Provide the (x, y) coordinate of the cell's center where the given text is located.  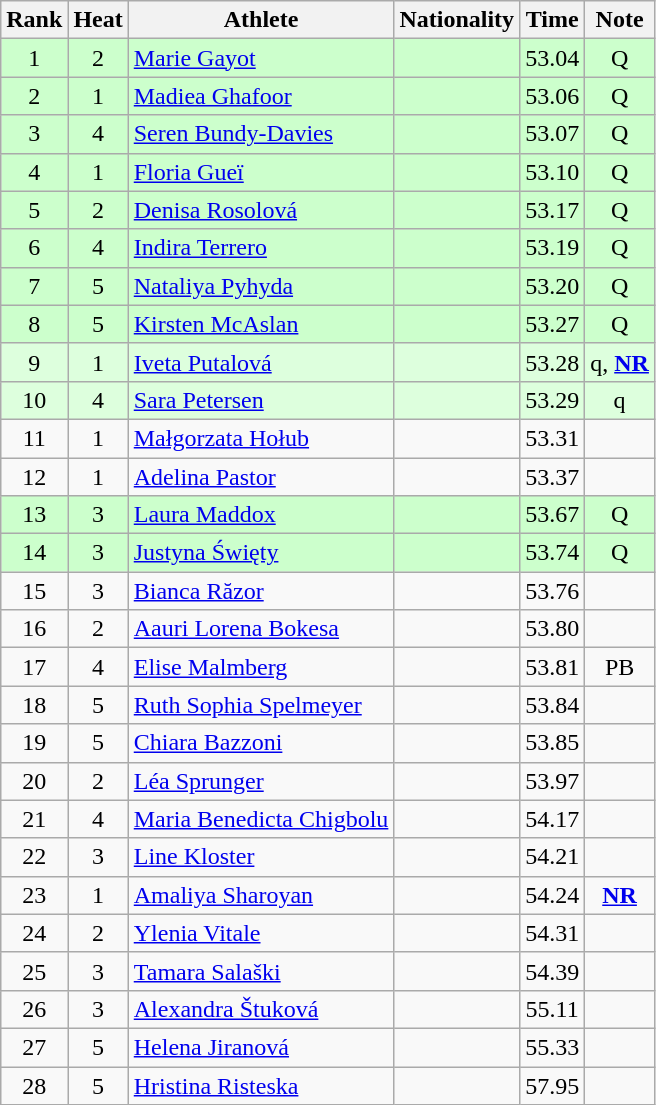
21 (34, 819)
11 (34, 438)
53.17 (552, 210)
53.31 (552, 438)
57.95 (552, 1085)
Maria Benedicta Chigbolu (261, 819)
14 (34, 553)
Amaliya Sharoyan (261, 895)
Nataliya Pyhyda (261, 286)
Note (620, 20)
Nationality (457, 20)
Chiara Bazzoni (261, 743)
Iveta Putalová (261, 362)
53.74 (552, 553)
26 (34, 1009)
Marie Gayot (261, 58)
53.19 (552, 248)
10 (34, 400)
19 (34, 743)
Ylenia Vitale (261, 933)
Sara Petersen (261, 400)
Ruth Sophia Spelmeyer (261, 705)
q, NR (620, 362)
Adelina Pastor (261, 477)
53.97 (552, 781)
Athlete (261, 20)
8 (34, 324)
9 (34, 362)
Rank (34, 20)
13 (34, 515)
Bianca Răzor (261, 591)
Alexandra Štuková (261, 1009)
54.31 (552, 933)
Floria Gueï (261, 172)
q (620, 400)
53.28 (552, 362)
23 (34, 895)
15 (34, 591)
53.04 (552, 58)
54.24 (552, 895)
6 (34, 248)
Justyna Święty (261, 553)
PB (620, 667)
Małgorzata Hołub (261, 438)
Heat (98, 20)
Tamara Salaški (261, 971)
53.29 (552, 400)
Indira Terrero (261, 248)
53.76 (552, 591)
53.27 (552, 324)
53.84 (552, 705)
55.33 (552, 1047)
Laura Maddox (261, 515)
16 (34, 629)
18 (34, 705)
54.17 (552, 819)
Helena Jiranová (261, 1047)
NR (620, 895)
22 (34, 857)
53.37 (552, 477)
53.20 (552, 286)
17 (34, 667)
7 (34, 286)
Aauri Lorena Bokesa (261, 629)
53.67 (552, 515)
28 (34, 1085)
12 (34, 477)
Hristina Risteska (261, 1085)
Léa Sprunger (261, 781)
54.21 (552, 857)
20 (34, 781)
54.39 (552, 971)
Time (552, 20)
Seren Bundy-Davies (261, 134)
53.80 (552, 629)
53.07 (552, 134)
55.11 (552, 1009)
Kirsten McAslan (261, 324)
27 (34, 1047)
25 (34, 971)
Elise Malmberg (261, 667)
53.10 (552, 172)
Denisa Rosolová (261, 210)
Line Kloster (261, 857)
Madiea Ghafoor (261, 96)
24 (34, 933)
53.06 (552, 96)
53.85 (552, 743)
53.81 (552, 667)
